Identify which cell holds the provided text, then report its [X, Y] central coordinate. 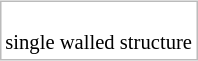
single walled structure [99, 32]
